Provide the [X, Y] coordinate of the cell's center where the given text is located.  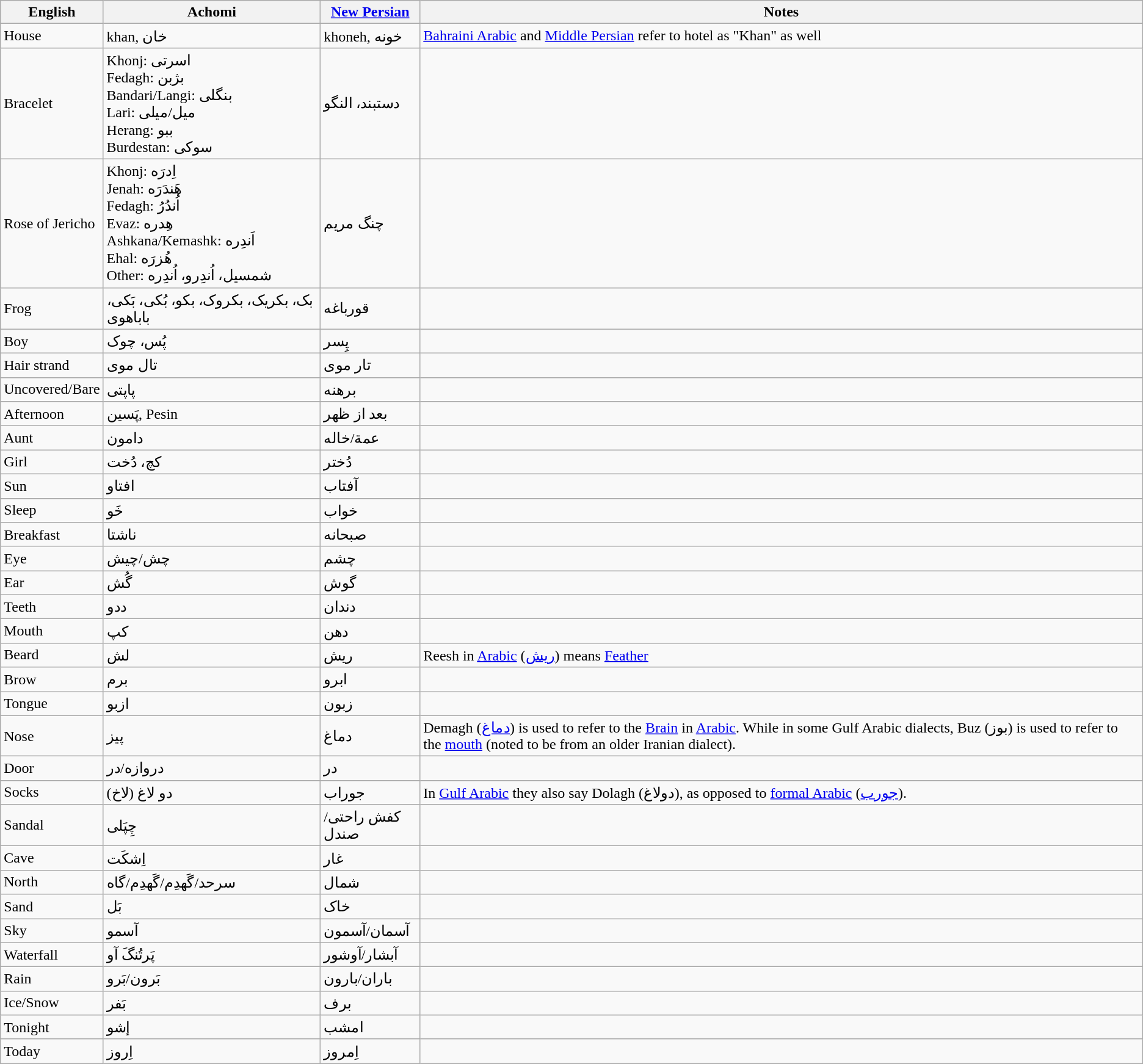
Socks [52, 792]
In Gulf Arabic they also say Dolagh (دولاغ), as opposed to formal Arabic (جورب). [782, 792]
Sand [52, 907]
آسمو [212, 930]
Mouth [52, 631]
إشو [212, 1027]
اِمروز [370, 1051]
خواب [370, 510]
دماغ [370, 736]
بَرون/بَرو [212, 979]
Hair strand [52, 366]
پاپتی [212, 389]
چشم [370, 559]
Sun [52, 486]
دُختر [370, 462]
Cave [52, 858]
کچ، دُخت [212, 462]
جوراب [370, 792]
برم [212, 679]
دروازه/در [212, 769]
بَفر [212, 1003]
در [370, 769]
Sky [52, 930]
اِشکَت [212, 858]
Sleep [52, 510]
Rose of Jericho [52, 223]
Bahraini Arabic and Middle Persian refer to hotel as "Khan" as well [782, 36]
دستبند، النگو [370, 103]
Khonj: اِدرَهJenah: هَندَرَهFedagh: اُندُرُEvaz: هِدرهAshkana/Kemashk: اَندِرهEhal: هُزرَهOther: شمسیل، اُندِرو، اُندِره [212, 223]
سرحد/گَهدِم/گَهدِم/گاه [212, 882]
ابرو [370, 679]
Rain [52, 979]
Beard [52, 655]
آفتاب [370, 486]
Eye [52, 559]
برف [370, 1003]
خَو [212, 510]
آبشار/آوشور [370, 955]
Achomi [212, 12]
House [52, 36]
Tonight [52, 1027]
پُس، چوک [212, 341]
تال موی [212, 366]
صبحانه [370, 535]
New Persian [370, 12]
Sandal [52, 825]
Frog [52, 308]
زبون [370, 703]
Bracelet [52, 103]
چِپَلی [212, 825]
لش [212, 655]
امشب [370, 1027]
آسمان/آسمون [370, 930]
بعد از ظهر [370, 414]
اِروز [212, 1051]
Tongue [52, 703]
ریش [370, 655]
Ice/Snow [52, 1003]
Girl [52, 462]
پَرتُنگَ آو [212, 955]
Aunt [52, 438]
Nose [52, 736]
عمة/خاله [370, 438]
تار موی [370, 366]
Boy [52, 341]
شمال [370, 882]
چنگ مریم [370, 223]
Today [52, 1051]
khan, خان [212, 36]
گُش [212, 583]
خاک [370, 907]
Reesh in Arabic (ريش) means Feather [782, 655]
پیز [212, 736]
دامون [212, 438]
دندان [370, 607]
غار [370, 858]
قورباغه [370, 308]
ددو [212, 607]
دو لاغ (لاخ) [212, 792]
Notes [782, 12]
Ear [52, 583]
Afternoon [52, 414]
کپ [212, 631]
North [52, 882]
Waterfall [52, 955]
پَسین, Pesin [212, 414]
Uncovered/Bare [52, 389]
بَل [212, 907]
Breakfast [52, 535]
Door [52, 769]
Brow [52, 679]
کفش راحتی/صندل [370, 825]
بک، بکریک، بکروک، بکو، بُکی، بَکی، باباهوی [212, 308]
باران/بارون [370, 979]
برهنه [370, 389]
ازبو [212, 703]
دهن [370, 631]
English [52, 12]
افتاو [212, 486]
گوش [370, 583]
پِسر [370, 341]
ناشتا [212, 535]
khoneh, خونه [370, 36]
چش/چیش [212, 559]
Teeth [52, 607]
Khonj: اسرتیFedagh: بژبنBandari/Langi: بنگلیLari: میل/میلیHerang: ببوBurdestan: سوکی [212, 103]
